Detect which cell encompasses the target text, then output its [X, Y] center coordinate. 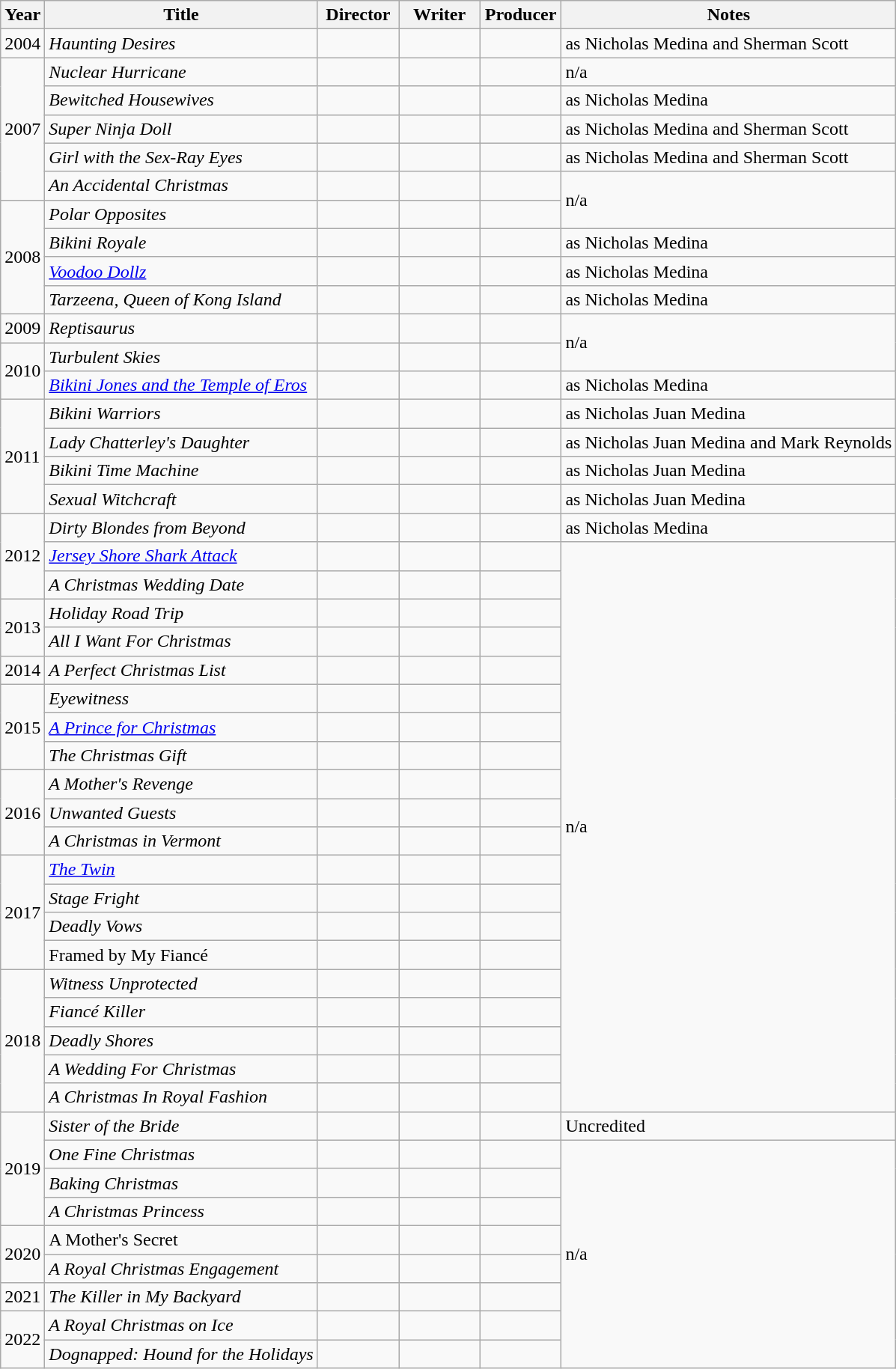
Title [181, 15]
A Royal Christmas on Ice [181, 1326]
Bewitched Housewives [181, 100]
2010 [22, 371]
Unwanted Guests [181, 812]
Deadly Shores [181, 1040]
2013 [22, 627]
Baking Christmas [181, 1183]
Framed by My Fiancé [181, 955]
Producer [521, 15]
Sexual Witchcraft [181, 499]
A Prince for Christmas [181, 727]
Reptisaurus [181, 328]
A Christmas In Royal Fashion [181, 1097]
Deadly Vows [181, 927]
An Accidental Christmas [181, 186]
2021 [22, 1297]
Bikini Warriors [181, 414]
A Christmas Princess [181, 1211]
2020 [22, 1254]
Girl with the Sex-Ray Eyes [181, 157]
A Royal Christmas Engagement [181, 1269]
2015 [22, 727]
2022 [22, 1340]
2007 [22, 129]
Eyewitness [181, 698]
Super Ninja Doll [181, 129]
2011 [22, 457]
Bikini Jones and the Temple of Eros [181, 385]
2012 [22, 556]
All I Want For Christmas [181, 641]
Stage Fright [181, 898]
2009 [22, 328]
Nuclear Hurricane [181, 72]
The Christmas Gift [181, 755]
Writer [440, 15]
Director [358, 15]
One Fine Christmas [181, 1154]
Notes [729, 15]
A Mother's Revenge [181, 784]
A Christmas in Vermont [181, 841]
Haunting Desires [181, 43]
2014 [22, 670]
Bikini Royale [181, 243]
Year [22, 15]
The Twin [181, 870]
Uncredited [729, 1126]
Tarzeena, Queen of Kong Island [181, 299]
A Wedding For Christmas [181, 1069]
Jersey Shore Shark Attack [181, 556]
Witness Unprotected [181, 984]
2019 [22, 1168]
2004 [22, 43]
Fiancé Killer [181, 1012]
A Mother's Secret [181, 1240]
Dognapped: Hound for the Holidays [181, 1354]
2017 [22, 912]
A Christmas Wedding Date [181, 585]
as Nicholas Juan Medina and Mark Reynolds [729, 442]
Lady Chatterley's Daughter [181, 442]
2018 [22, 1040]
Polar Opposites [181, 214]
A Perfect Christmas List [181, 670]
Dirty Blondes from Beyond [181, 528]
Sister of the Bride [181, 1126]
Bikini Time Machine [181, 471]
2016 [22, 812]
2008 [22, 257]
The Killer in My Backyard [181, 1297]
Holiday Road Trip [181, 613]
Turbulent Skies [181, 357]
Voodoo Dollz [181, 271]
